Locate the cell with the specified text and output its [x, y] center coordinate. 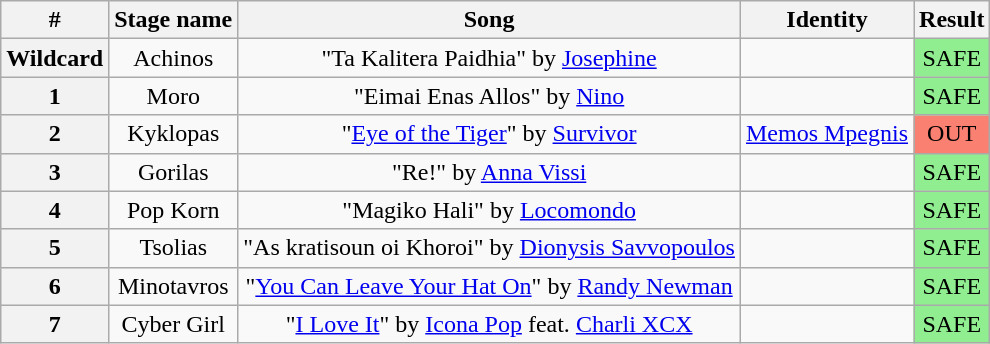
"Magiko Hali" by Locomondo [490, 210]
"Eye of the Tiger" by Survivor [490, 134]
5 [55, 248]
Result [952, 20]
Tsolias [174, 248]
4 [55, 210]
1 [55, 96]
"You Can Leave Your Hat On" by Randy Newman [490, 286]
Song [490, 20]
"Re!" by Anna Vissi [490, 172]
Stage name [174, 20]
3 [55, 172]
7 [55, 324]
"As kratisoun oi Khoroi" by Dionysis Savvopoulos [490, 248]
Memos Mpegnis [826, 134]
Cyber Girl [174, 324]
"I Love It" by Icona Pop feat. Charli XCX [490, 324]
Wildcard [55, 58]
Achinos [174, 58]
2 [55, 134]
Pop Korn [174, 210]
"Eimai Enas Allos" by Nino [490, 96]
Moro [174, 96]
Minotavros [174, 286]
"Ta Kalitera Paidhia" by Josephine [490, 58]
OUT [952, 134]
Identity [826, 20]
Kyklopas [174, 134]
6 [55, 286]
Gorilas [174, 172]
# [55, 20]
